Identify which cell holds the provided text, then report its (x, y) central coordinate. 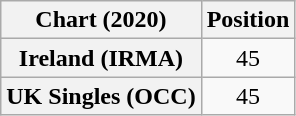
Position (248, 20)
Ireland (IRMA) (101, 58)
Chart (2020) (101, 20)
UK Singles (OCC) (101, 96)
